From the cell containing the given text, extract its center point as [X, Y] coordinate. 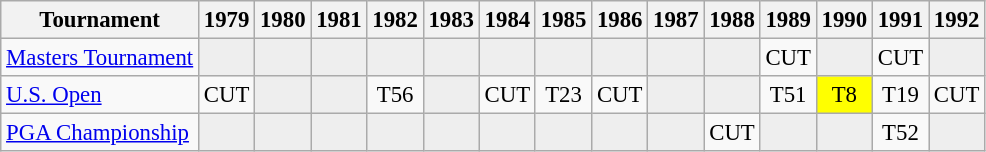
1986 [620, 20]
U.S. Open [100, 95]
1987 [676, 20]
1983 [451, 20]
T51 [788, 95]
T19 [900, 95]
1981 [339, 20]
1984 [507, 20]
T23 [563, 95]
PGA Championship [100, 133]
1989 [788, 20]
T8 [844, 95]
1982 [395, 20]
1991 [900, 20]
Tournament [100, 20]
1979 [227, 20]
Masters Tournament [100, 58]
1988 [732, 20]
1990 [844, 20]
T56 [395, 95]
1980 [283, 20]
1992 [957, 20]
1985 [563, 20]
T52 [900, 133]
